Provide the (X, Y) coordinate of the cell's center where the given text is located.  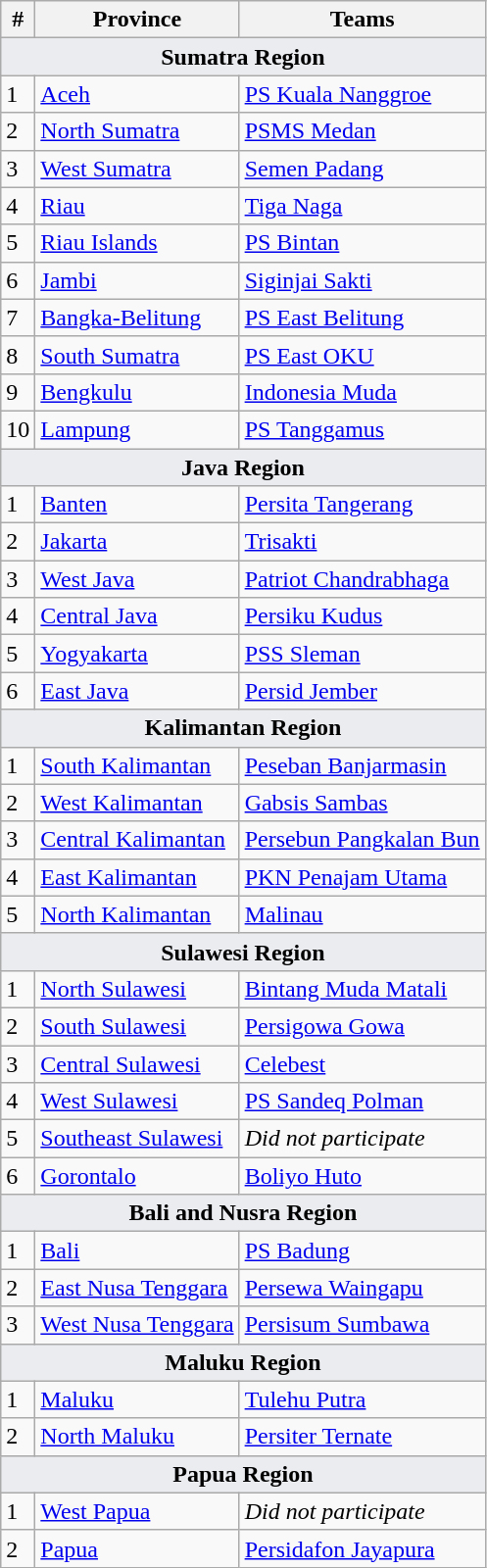
Bintang Muda Matali (363, 989)
Siginjai Sakti (363, 280)
West Sulawesi (137, 1102)
Tulehu Putra (363, 1399)
PS Bintan (363, 243)
Boliyo Huto (363, 1176)
PSMS Medan (363, 131)
Central Kalimantan (137, 840)
Bangka-Belitung (137, 318)
PKN Penajam Utama (363, 877)
Sulawesi Region (243, 952)
7 (18, 318)
Province (137, 20)
Jakarta (137, 542)
East Nusa Tenggara (137, 1288)
Celebest (363, 1063)
# (18, 20)
East Java (137, 691)
Tiga Naga (363, 206)
PS East OKU (363, 355)
West Papua (137, 1511)
Sumatra Region (243, 57)
North Sulawesi (137, 989)
PS Tanggamus (363, 429)
Banten (137, 505)
East Kalimantan (137, 877)
Gorontalo (137, 1176)
Indonesia Muda (363, 392)
North Sumatra (137, 131)
Maluku Region (243, 1362)
Trisakti (363, 542)
10 (18, 429)
Lampung (137, 429)
Jambi (137, 280)
PSS Sleman (363, 654)
Southeast Sulawesi (137, 1139)
North Kalimantan (137, 914)
8 (18, 355)
Semen Padang (363, 169)
PS East Belitung (363, 318)
9 (18, 392)
Persigowa Gowa (363, 1026)
Riau (137, 206)
Central Sulawesi (137, 1063)
PS Kuala Nanggroe (363, 94)
North Maluku (137, 1437)
Central Java (137, 616)
Riau Islands (137, 243)
Persiku Kudus (363, 616)
Persebun Pangkalan Bun (363, 840)
South Sumatra (137, 355)
Maluku (137, 1399)
PS Badung (363, 1250)
PS Sandeq Polman (363, 1102)
Patriot Chandrabhaga (363, 579)
Gabsis Sambas (363, 803)
Peseban Banjarmasin (363, 765)
Java Region (243, 467)
Teams (363, 20)
Persisum Sumbawa (363, 1325)
West Sumatra (137, 169)
West Nusa Tenggara (137, 1325)
Persita Tangerang (363, 505)
Persidafon Jayapura (363, 1548)
Bali and Nusra Region (243, 1213)
Bali (137, 1250)
Persewa Waingapu (363, 1288)
South Sulawesi (137, 1026)
Kalimantan Region (243, 728)
South Kalimantan (137, 765)
Persiter Ternate (363, 1437)
West Java (137, 579)
Malinau (363, 914)
Aceh (137, 94)
Persid Jember (363, 691)
West Kalimantan (137, 803)
Bengkulu (137, 392)
Yogyakarta (137, 654)
Papua Region (243, 1474)
Papua (137, 1548)
